Determine the [X, Y] coordinate at the center of the cell enclosing the given text.  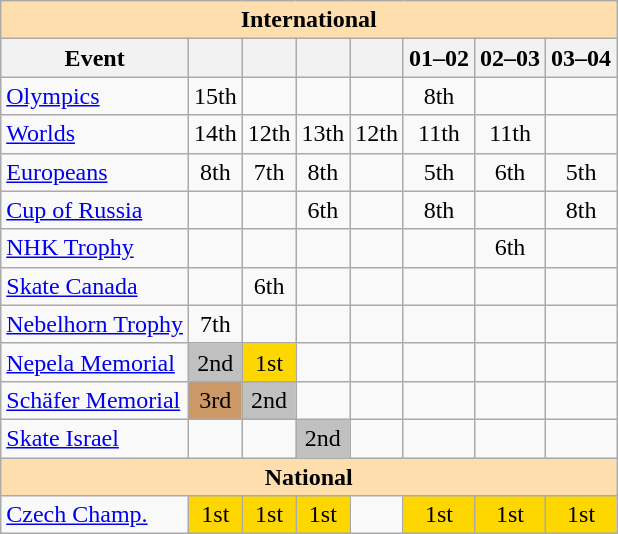
NHK Trophy [95, 248]
13th [323, 134]
Europeans [95, 172]
Czech Champ. [95, 515]
Worlds [95, 134]
Nepela Memorial [95, 362]
02–03 [510, 58]
Nebelhorn Trophy [95, 324]
15th [215, 96]
International [309, 20]
Cup of Russia [95, 210]
Skate Israel [95, 438]
01–02 [438, 58]
National [309, 477]
Event [95, 58]
03–04 [582, 58]
Schäfer Memorial [95, 400]
Skate Canada [95, 286]
14th [215, 134]
3rd [215, 400]
Olympics [95, 96]
